Detect which cell encompasses the target text, then output its [X, Y] center coordinate. 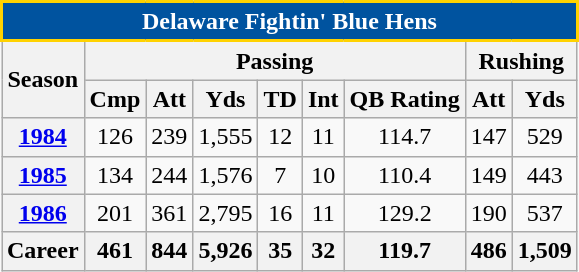
486 [488, 251]
244 [170, 175]
QB Rating [404, 99]
110.4 [404, 175]
5,926 [226, 251]
461 [115, 251]
1,509 [544, 251]
2,795 [226, 213]
1984 [44, 137]
844 [170, 251]
201 [115, 213]
239 [170, 137]
16 [280, 213]
1986 [44, 213]
126 [115, 137]
147 [488, 137]
Career [44, 251]
Cmp [115, 99]
Season [44, 80]
361 [170, 213]
35 [280, 251]
129.2 [404, 213]
12 [280, 137]
Rushing [521, 60]
Passing [274, 60]
149 [488, 175]
Delaware Fightin' Blue Hens [290, 22]
10 [323, 175]
134 [115, 175]
1,576 [226, 175]
529 [544, 137]
119.7 [404, 251]
Int [323, 99]
114.7 [404, 137]
TD [280, 99]
537 [544, 213]
443 [544, 175]
7 [280, 175]
1985 [44, 175]
32 [323, 251]
190 [488, 213]
1,555 [226, 137]
